Return the (x, y) coordinate for the center point of the cell that contains the specified text.  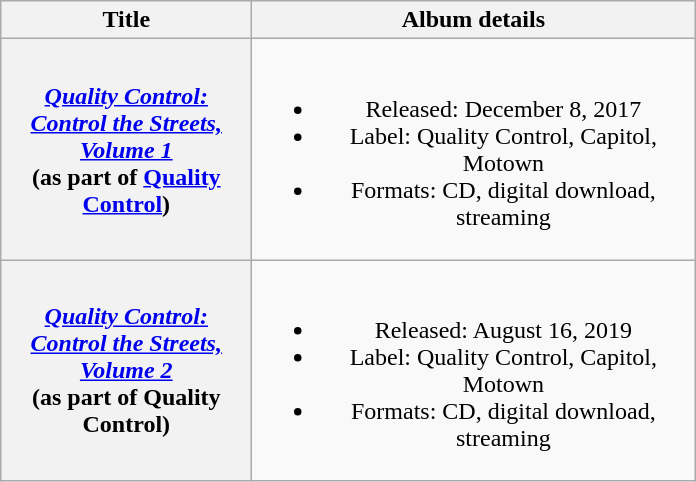
Title (126, 20)
Album details (474, 20)
Released: December 8, 2017Label: Quality Control, Capitol, MotownFormats: CD, digital download, streaming (474, 150)
Quality Control: Control the Streets, Volume 1(as part of Quality Control) (126, 150)
Quality Control: Control the Streets, Volume 2(as part of Quality Control) (126, 370)
Released: August 16, 2019Label: Quality Control, Capitol, MotownFormats: CD, digital download, streaming (474, 370)
